For the text-containing cell, return its midpoint in (X, Y) coordinate format. 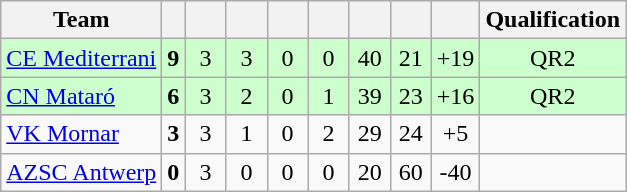
23 (410, 96)
21 (410, 58)
CE Mediterrani (82, 58)
40 (370, 58)
-40 (456, 172)
VK Mornar (82, 134)
24 (410, 134)
29 (370, 134)
+5 (456, 134)
60 (410, 172)
9 (174, 58)
39 (370, 96)
Team (82, 20)
+19 (456, 58)
Qualification (553, 20)
AZSC Antwerp (82, 172)
+16 (456, 96)
CN Mataró (82, 96)
20 (370, 172)
6 (174, 96)
